Locate the cell with the specified text and output its (X, Y) center coordinate. 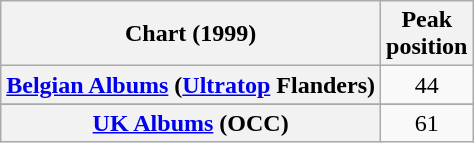
UK Albums (OCC) (191, 123)
61 (427, 123)
Peakposition (427, 34)
Belgian Albums (Ultratop Flanders) (191, 85)
44 (427, 85)
Chart (1999) (191, 34)
